Detect which cell encompasses the target text, then output its (x, y) center coordinate. 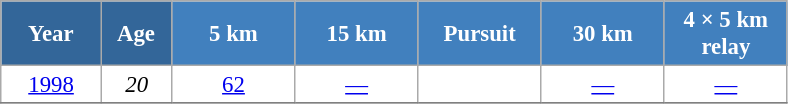
Pursuit (480, 34)
15 km (356, 34)
30 km (602, 34)
5 km (234, 34)
4 × 5 km relay (726, 34)
1998 (52, 85)
62 (234, 85)
Age (136, 34)
20 (136, 85)
Year (52, 34)
